From the cell containing the given text, extract its center point as [X, Y] coordinate. 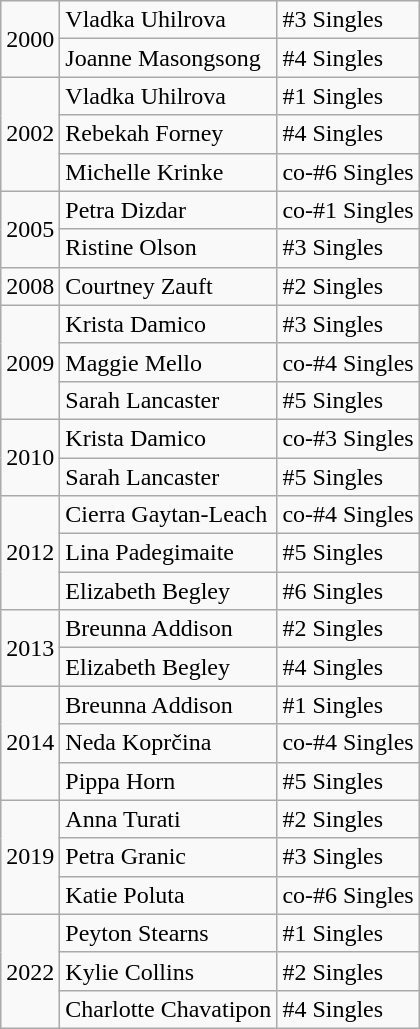
2002 [30, 134]
Pippa Horn [168, 781]
Katie Poluta [168, 895]
#6 Singles [348, 591]
Maggie Mello [168, 362]
2005 [30, 229]
co-#1 Singles [348, 210]
2009 [30, 362]
Lina Padegimaite [168, 553]
Cierra Gaytan-Leach [168, 515]
Anna Turati [168, 819]
2014 [30, 743]
Rebekah Forney [168, 134]
Kylie Collins [168, 971]
Courtney Zauft [168, 286]
2008 [30, 286]
2022 [30, 971]
2013 [30, 648]
Michelle Krinke [168, 172]
Peyton Stearns [168, 933]
Ristine Olson [168, 248]
2019 [30, 857]
Petra Dizdar [168, 210]
2012 [30, 553]
co-#3 Singles [348, 438]
Petra Granic [168, 857]
Neda Koprčina [168, 743]
Charlotte Chavatipon [168, 1009]
Joanne Masongsong [168, 58]
2010 [30, 457]
2000 [30, 39]
